Scan for the cell matching the given text and deliver its (X, Y) coordinate at center. 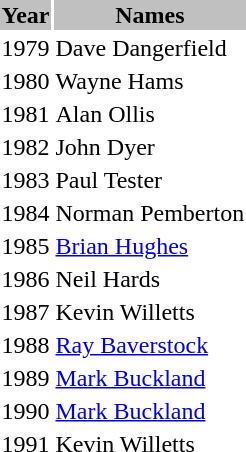
1981 (26, 114)
1984 (26, 213)
1986 (26, 279)
1982 (26, 147)
Year (26, 15)
1983 (26, 180)
Alan Ollis (150, 114)
1988 (26, 345)
Neil Hards (150, 279)
1979 (26, 48)
John Dyer (150, 147)
Brian Hughes (150, 246)
Norman Pemberton (150, 213)
Wayne Hams (150, 81)
Dave Dangerfield (150, 48)
Paul Tester (150, 180)
Ray Baverstock (150, 345)
Names (150, 15)
1980 (26, 81)
1987 (26, 312)
1990 (26, 411)
Kevin Willetts (150, 312)
1989 (26, 378)
1985 (26, 246)
